Scan for the cell matching the given text and deliver its [x, y] coordinate at center. 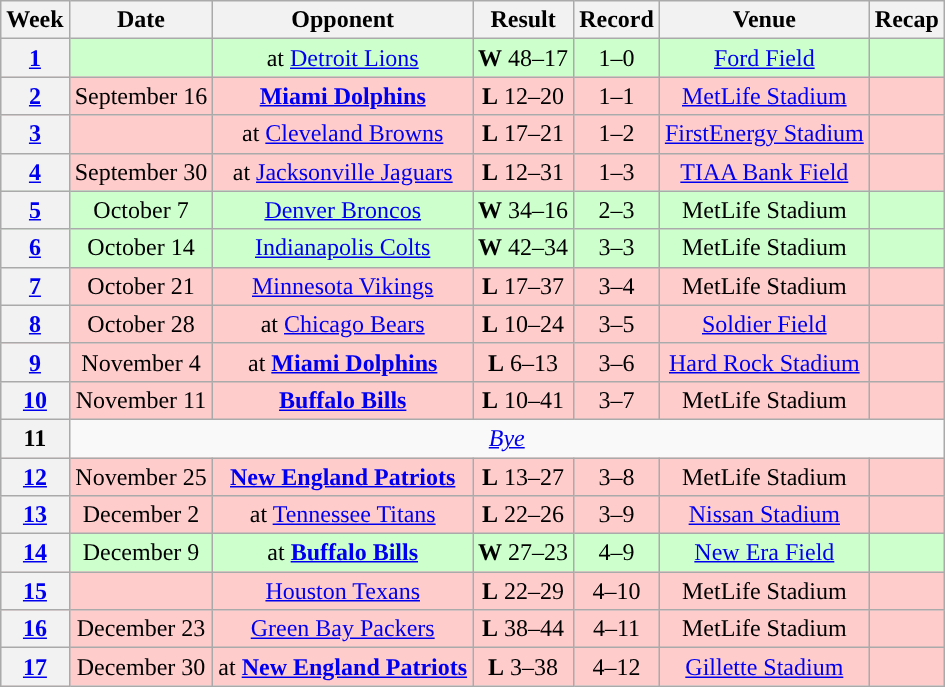
September 30 [141, 172]
at Tennessee Titans [343, 515]
L 38–44 [524, 629]
L 17–37 [524, 286]
L 22–29 [524, 591]
Venue [764, 20]
at Cleveland Browns [343, 134]
5 [35, 210]
7 [35, 286]
12 [35, 477]
Opponent [343, 20]
L 3–38 [524, 667]
L 10–41 [524, 400]
Miami Dolphins [343, 96]
TIAA Bank Field [764, 172]
Nissan Stadium [764, 515]
Recap [906, 20]
Result [524, 20]
October 7 [141, 210]
11 [35, 438]
3 [35, 134]
2–3 [617, 210]
September 16 [141, 96]
4–10 [617, 591]
October 14 [141, 248]
October 21 [141, 286]
Buffalo Bills [343, 400]
at Detroit Lions [343, 58]
1–3 [617, 172]
16 [35, 629]
at Chicago Bears [343, 324]
FirstEnergy Stadium [764, 134]
December 30 [141, 667]
17 [35, 667]
1–2 [617, 134]
November 4 [141, 362]
4–12 [617, 667]
Gillette Stadium [764, 667]
November 25 [141, 477]
at Buffalo Bills [343, 553]
Indianapolis Colts [343, 248]
at Jacksonville Jaguars [343, 172]
W 48–17 [524, 58]
L 17–21 [524, 134]
December 9 [141, 553]
New Era Field [764, 553]
2 [35, 96]
L 22–26 [524, 515]
10 [35, 400]
1–1 [617, 96]
W 42–34 [524, 248]
6 [35, 248]
Date [141, 20]
1 [35, 58]
at New England Patriots [343, 667]
Bye [506, 438]
Record [617, 20]
13 [35, 515]
L 13–27 [524, 477]
Week [35, 20]
W 34–16 [524, 210]
3–4 [617, 286]
October 28 [141, 324]
December 2 [141, 515]
L 6–13 [524, 362]
8 [35, 324]
L 12–31 [524, 172]
4 [35, 172]
Green Bay Packers [343, 629]
3–6 [617, 362]
Minnesota Vikings [343, 286]
L 12–20 [524, 96]
New England Patriots [343, 477]
3–5 [617, 324]
3–3 [617, 248]
3–7 [617, 400]
14 [35, 553]
November 11 [141, 400]
3–9 [617, 515]
Hard Rock Stadium [764, 362]
W 27–23 [524, 553]
Houston Texans [343, 591]
1–0 [617, 58]
L 10–24 [524, 324]
December 23 [141, 629]
at Miami Dolphins [343, 362]
4–9 [617, 553]
4–11 [617, 629]
Ford Field [764, 58]
9 [35, 362]
3–8 [617, 477]
Soldier Field [764, 324]
15 [35, 591]
Denver Broncos [343, 210]
